Scan for the cell matching the given text and deliver its [x, y] coordinate at center. 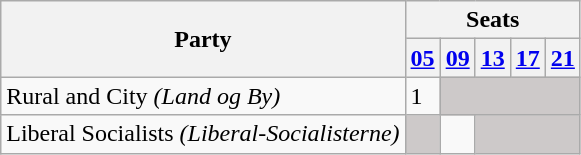
Liberal Socialists (Liberal-Socialisterne) [203, 134]
17 [528, 58]
09 [458, 58]
Party [203, 39]
1 [422, 96]
21 [562, 58]
Seats [492, 20]
Rural and City (Land og By) [203, 96]
05 [422, 58]
13 [492, 58]
